Pinpoint the cell where the given text exists, returning its [X, Y] midpoint coordinate. 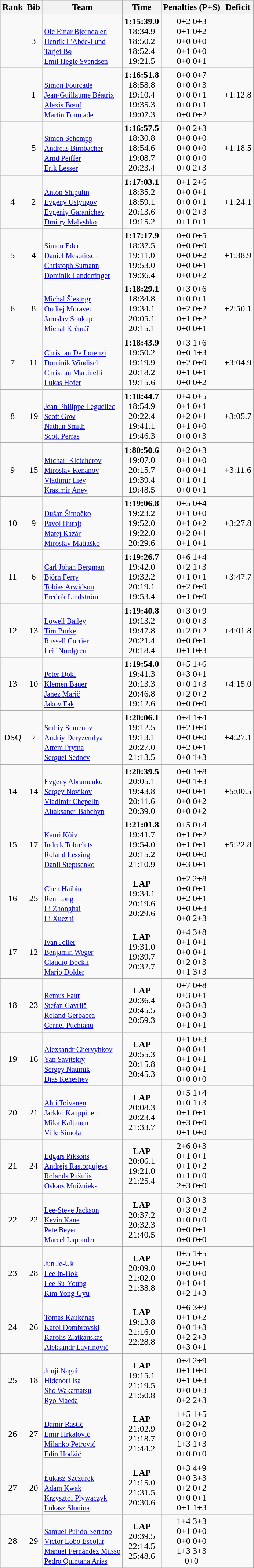
1:18:29.118:34.819:34.120:05.120:15.1 [142, 309]
LAP20:09.021:02.021:38.8 [142, 1273]
LAP20:36.420:45.520:59.3 [142, 1005]
0+5 1+40+0 1+30+1 0+10+3 0+00+1 0+0 [192, 1112]
+3:27.8 [238, 523]
LAP19:15.121:19.521:50.8 [142, 1380]
Anton ShipulinEvgeny UstyugovEvgeniy GaranichevDmitry Malyshko [82, 202]
0+2 2+80+0 0+10+2 0+10+0 0+30+0 2+3 [192, 898]
1:20:39.520:05.119:43.820:11.620:39.0 [142, 791]
0+5 0+40+1 0+00+1 0+20+2 0+10+1 0+1 [192, 523]
Time [142, 7]
Kauri KõivIndrek TobrelutsRoland LessingDanil Steptsenko [82, 845]
Team [82, 7]
0+3 0+30+3 0+20+0 0+00+0 0+10+0 0+0 [192, 1220]
29 [34, 1541]
LAP20:55.320:15.820:45.3 [142, 1059]
Penalties (P+S) [192, 7]
+3:04.9 [238, 362]
+2:50.1 [238, 309]
0+5 0+40+1 0+20+1 0+10+0 0+00+3 0+1 [192, 845]
LAP20:06.119:21.021:25.4 [142, 1166]
Deficit [238, 7]
1:15:39.018:34.918:50.218:52.419:21.5 [142, 41]
Tomas KaukėnasKarol DombrovskiKarolis ZlatkauskasAleksandr Lavrinovič [82, 1327]
Chen HaibinRen LongLi ZhonghaiLi Xuezhi [82, 898]
0+0 2+30+0 0+00+0 0+00+0 0+00+0 2+3 [192, 148]
0+0 0+50+0 0+00+0 0+20+0 0+10+0 0+2 [192, 255]
1:21:01.819:41.719:54.020:15.221:10.9 [142, 845]
0+0 1+80+0 1+30+0 0+10+0 0+20+0 0+2 [192, 791]
Jean-Philippe LeguellecScott GowNathan SmithScott Perras [82, 416]
LAP19:31.019:39.720:32.7 [142, 952]
LAP20:37.220:32.321:40.5 [142, 1220]
0+2 0+30+1 0+00+0 0+10+1 0+10+0 0+1 [192, 469]
LAP20:08.320:23.421:33.7 [142, 1112]
Lee-Steve JacksonKevin KanePete BeyerMarcel Laponder [82, 1220]
Simon FourcadeJean-Guillaume BéatrixAlexis BœufMartin Fourcade [82, 95]
Samuel Pulido SerranoVíctor Lobo EscolarManuel Fernández MussoPedro Quintana Arias [82, 1541]
0+7 0+80+3 0+10+3 0+30+0 0+30+1 0+1 [192, 1005]
+5:00.5 [238, 791]
Michal ŠlesingrOndřej MoravecJaroslav SoukupMichal Krčmář [82, 309]
Simon SchemppAndreas BirnbacherArnd PeifferErik Lesser [82, 148]
Ivan JollerBenjamin WegerClaudio BöckliMario Dolder [82, 952]
+3:11.6 [238, 469]
LAP19:34.120:19.620:29.6 [142, 898]
0+3 1+60+0 1+30+2 0+00+1 0+10+0 0+2 [192, 362]
Bib [34, 7]
+1:38.9 [238, 255]
1:18:43.919:50.219:19.920:18.219:15.6 [142, 362]
Remus FaurȘtefan GavrilăRoland GerbaceaCornel Puchianu [82, 1005]
1+5 1+50+2 0+20+0 0+01+3 1+30+0 0+0 [192, 1434]
Rank [12, 7]
0+5 1+50+2 0+10+0 0+00+1 0+10+2 1+3 [192, 1273]
Dušan ŠimočkoPavol HurajtMatej KazárMiroslav Matiaško [82, 523]
Ahti ToivanenJarkko KauppinenMika KaljunenVille Simola [82, 1112]
1:80:50.619:07.020:15.719:39.419:48.5 [142, 469]
0+4 3+80+1 0+10+0 0+10+2 0+30+1 3+3 [192, 952]
Peter DoklKlemen BauerJanez MaričJakov Fak [82, 684]
2 [34, 202]
1 [34, 95]
0+4 2+90+1 0+00+1 0+30+0 0+30+2 2+3 [192, 1380]
0+2 0+30+1 0+20+0 0+00+1 0+00+0 0+1 [192, 41]
Serhiy SemenovAndriy DeryzemlyaArtem PrymaSerguei Sednev [82, 738]
+4:15.0 [238, 684]
+4:01.8 [238, 631]
0+4 0+50+1 0+10+2 0+10+1 0+00+0 0+3 [192, 416]
0+6 1+40+2 1+30+1 0+10+2 0+00+1 0+0 [192, 577]
1:18:44.718:54.920:22.419:41.119:46.3 [142, 416]
0+0 0+70+0 0+30+0 0+10+0 0+10+0 0+2 [192, 95]
1:17:17.918:37.519:11.019:53.019:36.4 [142, 255]
1:19:40.819:13.219:47.820:21.420:18.4 [142, 631]
+5:22.8 [238, 845]
+1:18.5 [238, 148]
LAP20:39.522:14.525:48.6 [142, 1541]
Simon EderDaniel MesotitschChristoph SumannDominik Landertinger [82, 255]
3 [34, 41]
1+4 3+30+1 0+00+0 0+01+3 3+30+0 [192, 1541]
0+3 4+90+0 3+30+2 0+20+0 0+10+1 1+3 [192, 1487]
+3:05.7 [238, 416]
0+5 1+60+3 0+10+0 1+30+2 0+20+0 0+0 [192, 684]
Lowell BaileyTim BurkeRussell CurrierLeif Nordgren [82, 631]
1:16:57.518:30.818:54.619:08.720:23.4 [142, 148]
+3:47.7 [238, 577]
0+3 0+90+0 0+30+2 0+20+0 0+10+1 0+3 [192, 631]
Alexsandr ChervyhkovYan SavitskiySergey NaumikDias Keneshev [82, 1059]
Edgars PiksonsAndrejs RastorgujevsRolands PužulisOskars Muižnieks [82, 1166]
1:19:06.819:23.219:52.019:22.020:29.6 [142, 523]
1:19:54.019:41.320:13.320:46.819:12.6 [142, 684]
Michail KletcherovMiroslav KenanovVladimir IlievKrasimir Anev [82, 469]
2+6 0+30+1 0+10+1 0+20+1 0+02+3 0+0 [192, 1166]
Jun Je-UkLee In-BokLee Su-YoungKim Yong-Gyu [82, 1273]
LAP21:15.021:31.520:30.6 [142, 1487]
0+4 1+40+2 0+00+0 0+00+2 0+10+0 1+3 [192, 738]
1:20:06.119:12.519:13.120:27.021:13.5 [142, 738]
Ole Einar BjørndalenHenrik L'Abée-LundTarjei BøEmil Hegle Svendsen [82, 41]
LAP21:02.921:18.721:44.2 [142, 1434]
+1:12.8 [238, 95]
0+1 0+30+0 0+10+1 0+10+0 0+10+0 0+0 [192, 1059]
DSQ [12, 738]
LAP19:13.821:16.022:28.8 [142, 1327]
Junji NagaiHidenori IsaSho WakamatsuRyo Maeda [82, 1380]
Evgeny AbramenkoSergey NovikovVladimir ChepelinAliaksandr Babchyn [82, 791]
Łukasz SzczurekAdam KwakKrzysztof PlywaczykLukasz Slonina [82, 1487]
1:16:51.818:58.819:10.419:35.319:07.3 [142, 95]
+1:24.1 [238, 202]
Christian De LorenziDominik WindischChristian MartinelliLukas Hofer [82, 362]
Damir RastićEmir HrkalovićMilanko PetrovićEdin Hodžić [82, 1434]
1:17:03.118:35.218:59.120:13.619:15.2 [142, 202]
1:19:26.719:42.019:32.220:19.119:53.4 [142, 577]
0+1 2+60+0 0+10+0 0+10+0 2+30+1 0+1 [192, 202]
0+6 3+90+1 0+20+0 1+30+2 2+30+3 0+1 [192, 1327]
+4:27.1 [238, 738]
0+3 0+60+0 0+10+2 0+20+1 0+20+0 0+1 [192, 309]
Carl Johan BergmanBjörn FerryTobias ArwidsonFredrik Lindström [82, 577]
